Extract the [x, y] coordinate from the center of the cell holding the provided text.  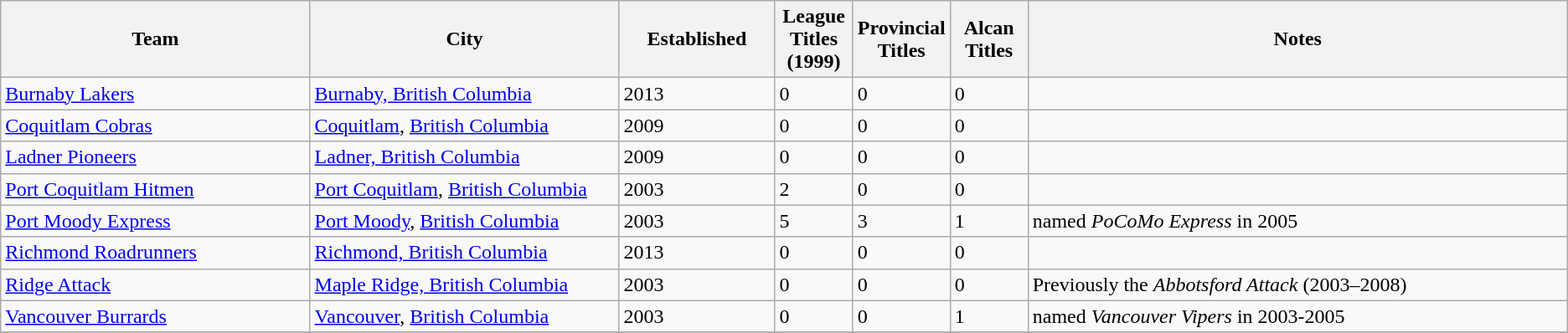
Ridge Attack [156, 284]
Notes [1297, 39]
Port Moody Express [156, 221]
Established [697, 39]
Previously the Abbotsford Attack (2003–2008) [1297, 284]
Vancouver Burrards [156, 316]
League Titles (1999) [814, 39]
3 [901, 221]
named Vancouver Vipers in 2003-2005 [1297, 316]
Burnaby Lakers [156, 94]
Coquitlam Cobras [156, 126]
Provincial Titles [901, 39]
Port Moody, British Columbia [464, 221]
Burnaby, British Columbia [464, 94]
Port Coquitlam Hitmen [156, 189]
Coquitlam, British Columbia [464, 126]
2 [814, 189]
Vancouver, British Columbia [464, 316]
Team [156, 39]
Richmond Roadrunners [156, 253]
Ladner Pioneers [156, 157]
named PoCoMo Express in 2005 [1297, 221]
Alcan Titles [988, 39]
Richmond, British Columbia [464, 253]
Ladner, British Columbia [464, 157]
Maple Ridge, British Columbia [464, 284]
5 [814, 221]
City [464, 39]
Port Coquitlam, British Columbia [464, 189]
